Output the [X, Y] coordinate of the center of the cell containing the given text.  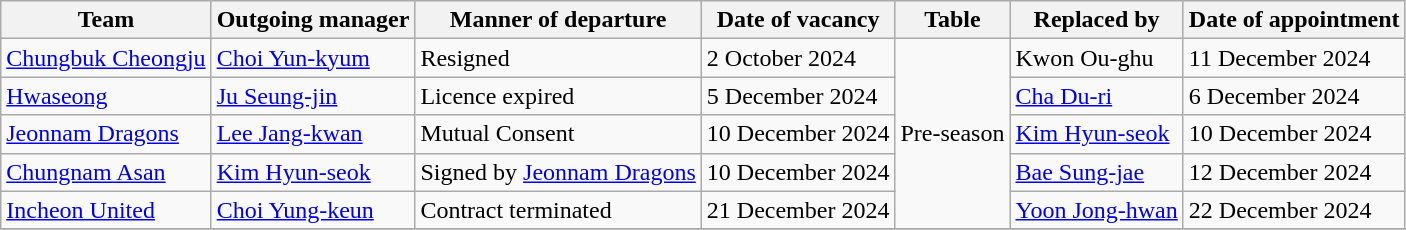
Resigned [558, 58]
Lee Jang-kwan [313, 134]
Bae Sung-jae [1096, 172]
Replaced by [1096, 20]
11 December 2024 [1294, 58]
Manner of departure [558, 20]
5 December 2024 [798, 96]
Incheon United [106, 210]
Ju Seung-jin [313, 96]
12 December 2024 [1294, 172]
Contract terminated [558, 210]
Pre-season [952, 134]
6 December 2024 [1294, 96]
Chungnam Asan [106, 172]
Choi Yun-kyum [313, 58]
Choi Yung-keun [313, 210]
2 October 2024 [798, 58]
Yoon Jong-hwan [1096, 210]
21 December 2024 [798, 210]
Signed by Jeonnam Dragons [558, 172]
Mutual Consent [558, 134]
Chungbuk Cheongju [106, 58]
Team [106, 20]
Jeonnam Dragons [106, 134]
Kwon Ou-ghu [1096, 58]
Date of appointment [1294, 20]
Hwaseong [106, 96]
22 December 2024 [1294, 210]
Cha Du-ri [1096, 96]
Outgoing manager [313, 20]
Licence expired [558, 96]
Table [952, 20]
Date of vacancy [798, 20]
